Capture the cell that displays the provided text and extract its [x, y] central coordinate. 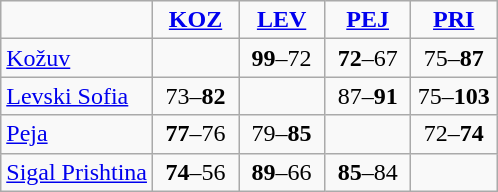
85–84 [368, 172]
Peja [77, 134]
Sigal Prishtina [77, 172]
PEJ [368, 20]
Kožuv [77, 58]
Levski Sofia [77, 96]
LEV [282, 20]
72–74 [454, 134]
99–72 [282, 58]
89–66 [282, 172]
73–82 [195, 96]
KOZ [195, 20]
77–76 [195, 134]
75–103 [454, 96]
79–85 [282, 134]
87–91 [368, 96]
74–56 [195, 172]
PRI [454, 20]
72–67 [368, 58]
75–87 [454, 58]
